Output the [x, y] coordinate of the center of the cell containing the given text.  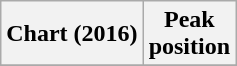
Chart (2016) [72, 34]
Peakposition [189, 34]
